Output the (x, y) coordinate of the center of the cell containing the given text.  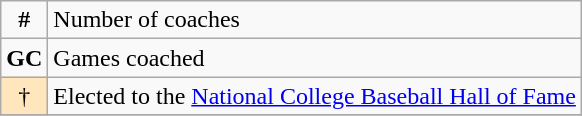
# (24, 20)
Elected to the National College Baseball Hall of Fame (315, 96)
Games coached (315, 58)
GC (24, 58)
Number of coaches (315, 20)
† (24, 96)
